For the text-containing cell, return its midpoint in (X, Y) coordinate format. 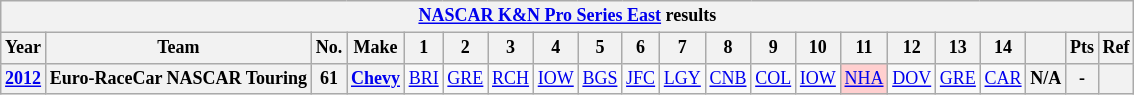
Pts (1082, 48)
Make (376, 48)
N/A (1046, 78)
61 (328, 78)
11 (864, 48)
NHA (864, 78)
Team (178, 48)
COL (774, 78)
14 (1003, 48)
DOV (912, 78)
10 (818, 48)
9 (774, 48)
NASCAR K&N Pro Series East results (568, 16)
- (1082, 78)
Chevy (376, 78)
JFC (641, 78)
CNB (728, 78)
CAR (1003, 78)
7 (682, 48)
Ref (1116, 48)
1 (424, 48)
8 (728, 48)
4 (556, 48)
Year (24, 48)
BGS (600, 78)
12 (912, 48)
RCH (511, 78)
LGY (682, 78)
6 (641, 48)
2012 (24, 78)
No. (328, 48)
3 (511, 48)
Euro-RaceCar NASCAR Touring (178, 78)
BRI (424, 78)
5 (600, 48)
2 (466, 48)
13 (958, 48)
